Scan for the cell matching the given text and deliver its (X, Y) coordinate at center. 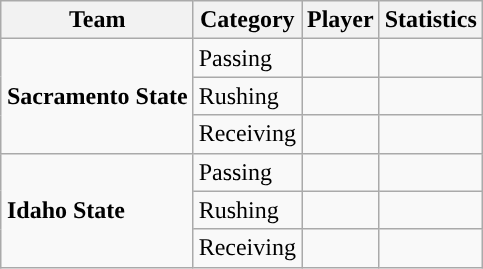
Category (247, 20)
Idaho State (97, 210)
Sacramento State (97, 96)
Team (97, 20)
Statistics (430, 20)
Player (341, 20)
